For the text-containing cell, return its midpoint in (x, y) coordinate format. 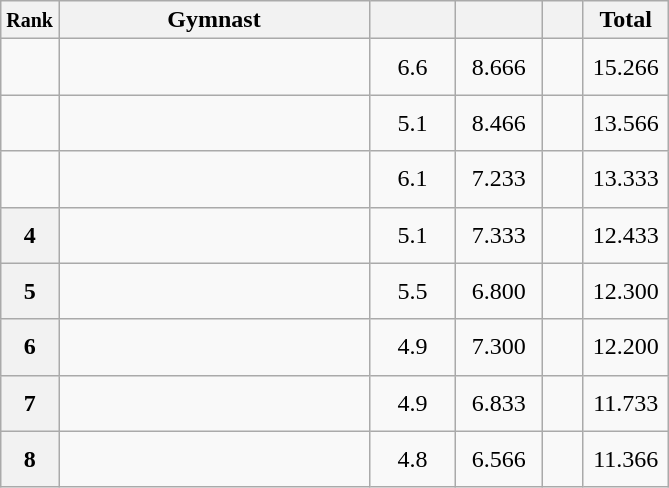
15.266 (626, 67)
13.333 (626, 179)
8.666 (499, 67)
7.300 (499, 347)
4.8 (413, 459)
7.233 (499, 179)
7.333 (499, 235)
6.566 (499, 459)
6.833 (499, 403)
12.300 (626, 291)
7 (30, 403)
6.6 (413, 67)
6.1 (413, 179)
12.200 (626, 347)
Total (626, 20)
13.566 (626, 123)
4 (30, 235)
8.466 (499, 123)
11.733 (626, 403)
11.366 (626, 459)
6.800 (499, 291)
5.5 (413, 291)
Gymnast (214, 20)
5 (30, 291)
8 (30, 459)
Rank (30, 20)
12.433 (626, 235)
6 (30, 347)
